Extract the (X, Y) coordinate from the center of the cell holding the provided text.  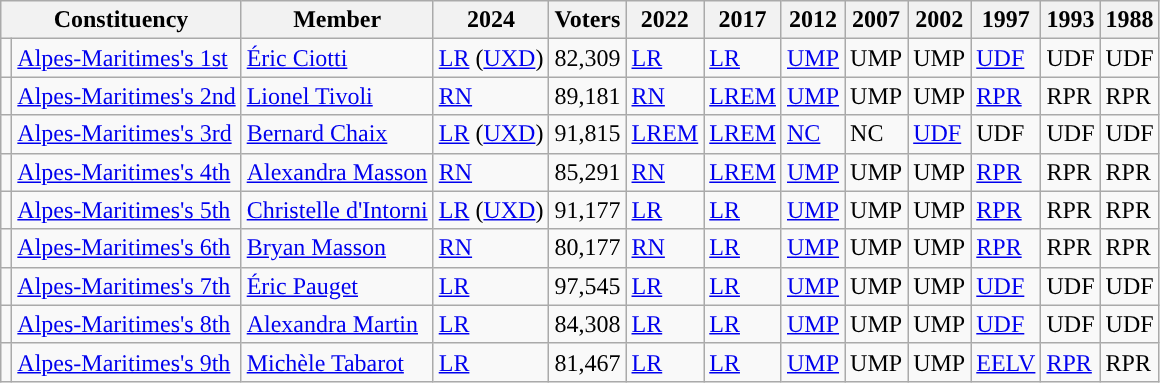
2002 (940, 20)
Alpes-Maritimes's 9th (126, 362)
Éric Ciotti (337, 58)
1997 (1006, 20)
81,467 (588, 362)
82,309 (588, 58)
Alpes-Maritimes's 4th (126, 172)
2022 (665, 20)
2024 (491, 20)
Alpes-Maritimes's 6th (126, 248)
Bernard Chaix (337, 134)
Alexandra Martin (337, 324)
Member (337, 20)
Alpes-Maritimes's 1st (126, 58)
2017 (743, 20)
Alpes-Maritimes's 7th (126, 286)
89,181 (588, 96)
Bryan Masson (337, 248)
Constituency (121, 20)
85,291 (588, 172)
80,177 (588, 248)
Michèle Tabarot (337, 362)
Alexandra Masson (337, 172)
Alpes-Maritimes's 8th (126, 324)
Éric Pauget (337, 286)
1988 (1130, 20)
EELV (1006, 362)
1993 (1070, 20)
Alpes-Maritimes's 2nd (126, 96)
Alpes-Maritimes's 5th (126, 210)
91,815 (588, 134)
2007 (876, 20)
91,177 (588, 210)
2012 (812, 20)
Christelle d'Intorni (337, 210)
Lionel Tivoli (337, 96)
Alpes-Maritimes's 3rd (126, 134)
84,308 (588, 324)
97,545 (588, 286)
Voters (588, 20)
